Detect which cell encompasses the target text, then output its (x, y) center coordinate. 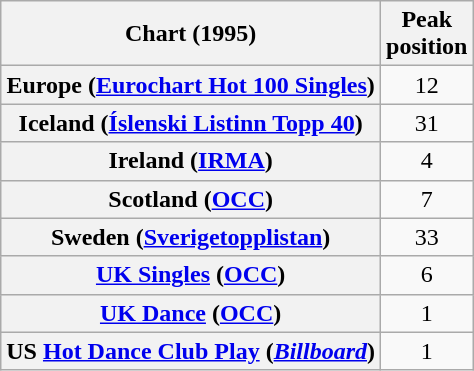
Iceland (Íslenski Listinn Topp 40) (191, 123)
7 (427, 199)
Peakposition (427, 34)
31 (427, 123)
Chart (1995) (191, 34)
33 (427, 237)
Sweden (Sverigetopplistan) (191, 237)
4 (427, 161)
Ireland (IRMA) (191, 161)
US Hot Dance Club Play (Billboard) (191, 351)
Scotland (OCC) (191, 199)
12 (427, 85)
UK Dance (OCC) (191, 313)
6 (427, 275)
Europe (Eurochart Hot 100 Singles) (191, 85)
UK Singles (OCC) (191, 275)
